Locate the cell with the specified text and output its [x, y] center coordinate. 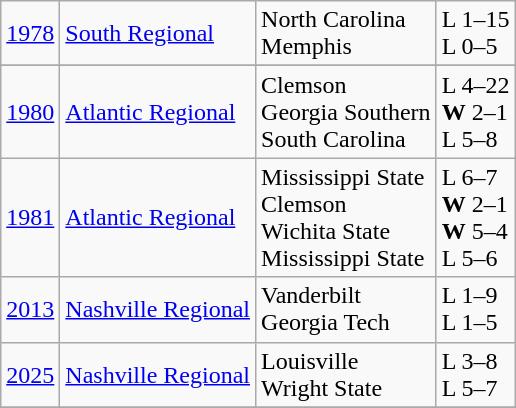
2013 [30, 310]
L 1–9L 1–5 [476, 310]
1980 [30, 112]
L 4–22W 2–1L 5–8 [476, 112]
South Regional [158, 34]
L 3–8L 5–7 [476, 374]
LouisvilleWright State [346, 374]
2025 [30, 374]
ClemsonGeorgia SouthernSouth Carolina [346, 112]
1978 [30, 34]
1981 [30, 218]
VanderbiltGeorgia Tech [346, 310]
Mississippi StateClemsonWichita StateMississippi State [346, 218]
L 1–15L 0–5 [476, 34]
L 6–7W 2–1W 5–4L 5–6 [476, 218]
North CarolinaMemphis [346, 34]
